Extract the [X, Y] coordinate from the center of the cell holding the provided text.  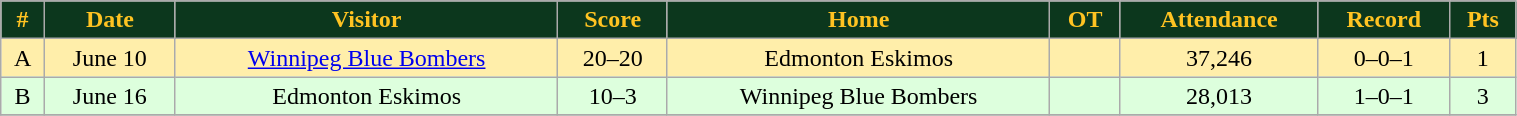
OT [1085, 20]
June 10 [110, 58]
Date [110, 20]
# [23, 20]
3 [1483, 96]
Record [1384, 20]
A [23, 58]
Home [858, 20]
0–0–1 [1384, 58]
B [23, 96]
June 16 [110, 96]
1–0–1 [1384, 96]
37,246 [1219, 58]
Attendance [1219, 20]
Pts [1483, 20]
Visitor [366, 20]
28,013 [1219, 96]
10–3 [612, 96]
Score [612, 20]
1 [1483, 58]
20–20 [612, 58]
